Extract the (X, Y) coordinate from the center of the cell holding the provided text.  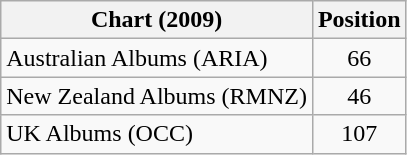
Australian Albums (ARIA) (157, 58)
UK Albums (OCC) (157, 134)
Position (359, 20)
107 (359, 134)
Chart (2009) (157, 20)
46 (359, 96)
66 (359, 58)
New Zealand Albums (RMNZ) (157, 96)
